Capture the cell that displays the provided text and extract its [X, Y] central coordinate. 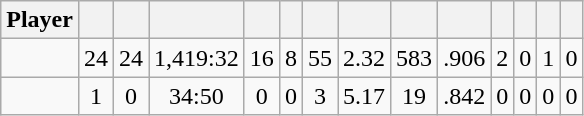
2.32 [364, 58]
55 [320, 58]
34:50 [197, 96]
583 [414, 58]
3 [320, 96]
19 [414, 96]
Player [40, 20]
2 [502, 58]
.842 [464, 96]
1,419:32 [197, 58]
5.17 [364, 96]
8 [290, 58]
.906 [464, 58]
16 [262, 58]
